Detect which cell encompasses the target text, then output its (X, Y) center coordinate. 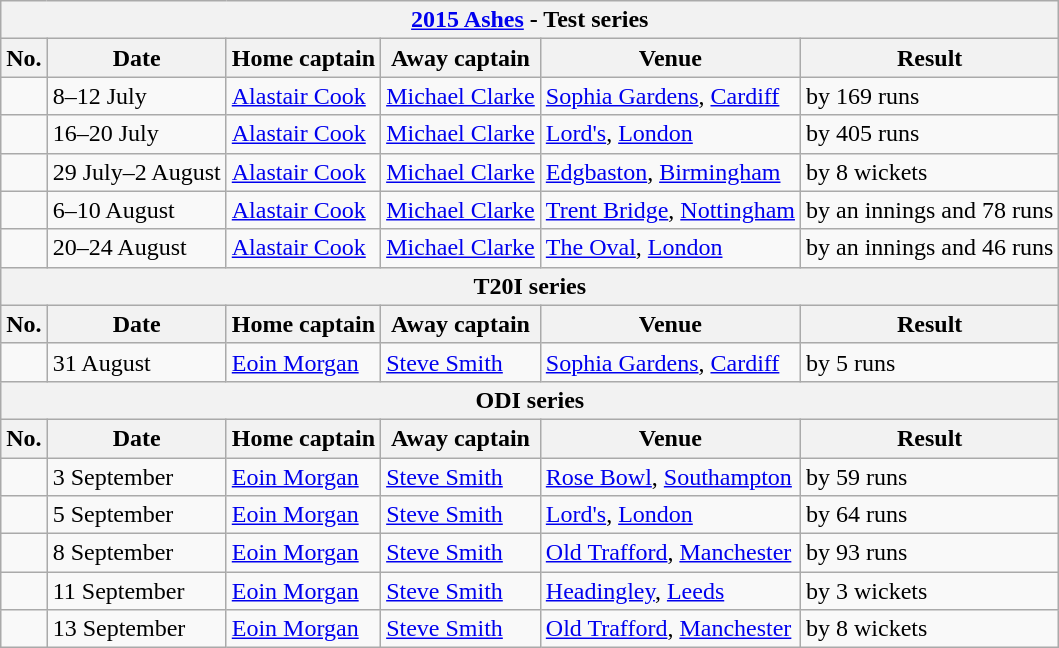
8 September (136, 553)
by 169 runs (929, 96)
31 August (136, 362)
by 405 runs (929, 134)
Headingley, Leeds (670, 591)
13 September (136, 629)
The Oval, London (670, 248)
6–10 August (136, 210)
ODI series (530, 400)
by 59 runs (929, 477)
T20I series (530, 286)
Rose Bowl, Southampton (670, 477)
Trent Bridge, Nottingham (670, 210)
8–12 July (136, 96)
5 September (136, 515)
by an innings and 46 runs (929, 248)
16–20 July (136, 134)
Edgbaston, Birmingham (670, 172)
by 93 runs (929, 553)
2015 Ashes - Test series (530, 20)
11 September (136, 591)
by 3 wickets (929, 591)
by 5 runs (929, 362)
29 July–2 August (136, 172)
20–24 August (136, 248)
by 64 runs (929, 515)
by an innings and 78 runs (929, 210)
3 September (136, 477)
